From the cell containing the given text, extract its center point as (X, Y) coordinate. 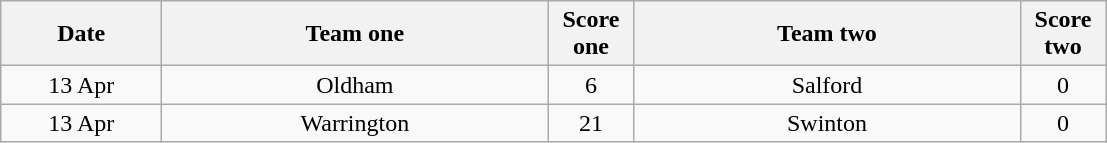
Team one (355, 34)
Swinton (827, 123)
21 (591, 123)
Date (82, 34)
6 (591, 85)
Team two (827, 34)
Score one (591, 34)
Score two (1063, 34)
Warrington (355, 123)
Salford (827, 85)
Oldham (355, 85)
